Extract the (X, Y) coordinate from the center of the cell holding the provided text.  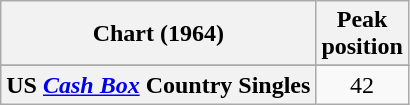
42 (362, 85)
US Cash Box Country Singles (158, 85)
Peakposition (362, 34)
Chart (1964) (158, 34)
